Search for the cell housing the specified text and yield its (X, Y) center coordinate. 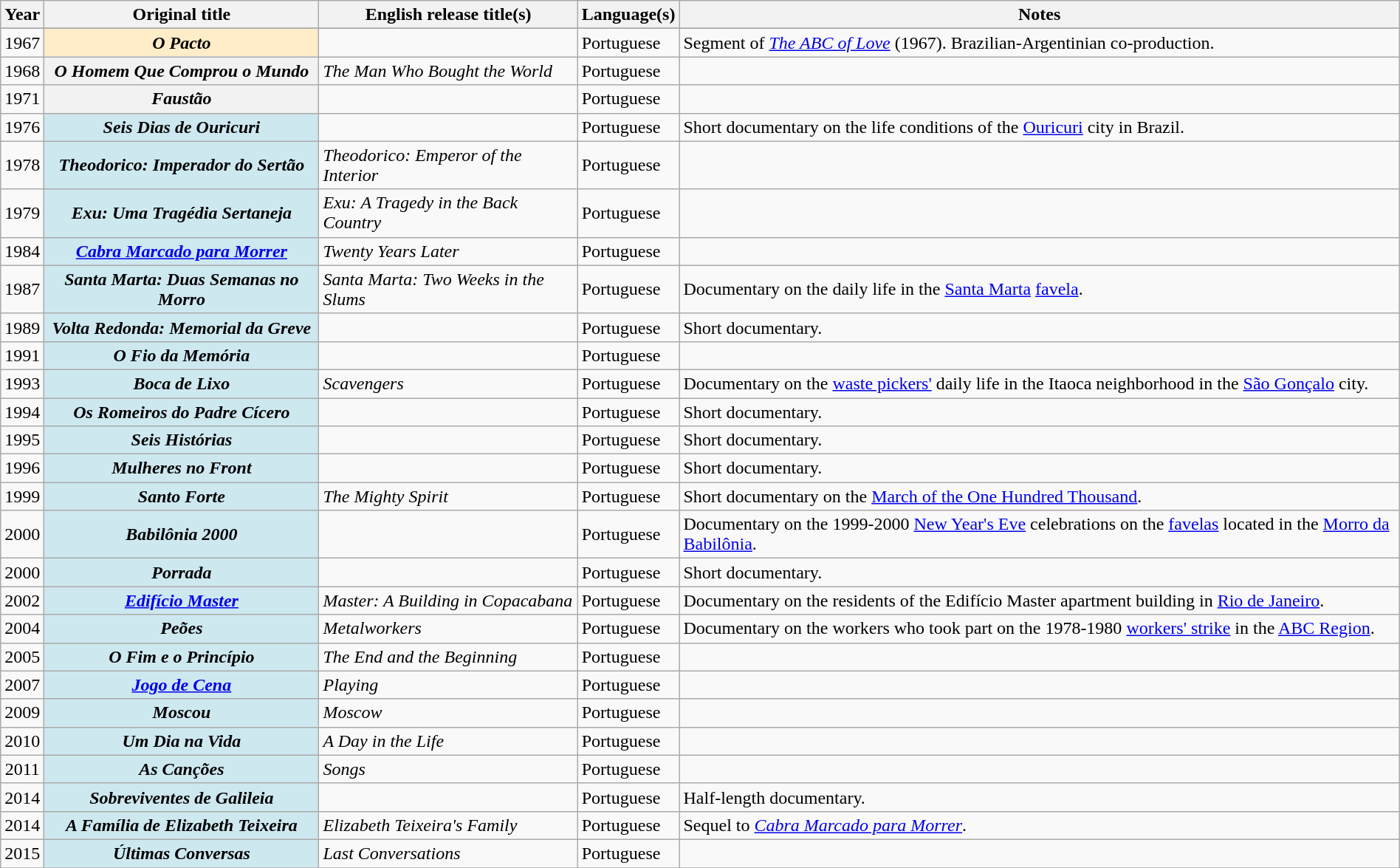
1976 (22, 127)
Notes (1040, 15)
Theodorico: Emperor of the Interior (448, 165)
Exu: A Tragedy in the Back Country (448, 213)
1991 (22, 355)
Cabra Marcado para Morrer (182, 251)
Edifício Master (182, 601)
Half-length documentary. (1040, 797)
Faustão (182, 99)
Moscow (448, 713)
Elizabeth Teixeira's Family (448, 825)
2004 (22, 629)
Santa Marta: Two Weeks in the Slums (448, 290)
The Man Who Bought the World (448, 71)
2011 (22, 769)
Master: A Building in Copacabana (448, 601)
Language(s) (628, 15)
Jogo de Cena (182, 685)
1971 (22, 99)
Santa Marta: Duas Semanas no Morro (182, 290)
Metalworkers (448, 629)
Volta Redonda: Memorial da Greve (182, 327)
1984 (22, 251)
Seis Histórias (182, 440)
Boca de Lixo (182, 383)
1999 (22, 496)
Os Romeiros do Padre Cícero (182, 411)
Santo Forte (182, 496)
Porrada (182, 573)
Últimas Conversas (182, 853)
English release title(s) (448, 15)
Peões (182, 629)
O Homem Que Comprou o Mundo (182, 71)
Moscou (182, 713)
Documentary on the waste pickers' daily life in the Itaoca neighborhood in the São Gonçalo city. (1040, 383)
2015 (22, 853)
O Fio da Memória (182, 355)
Exu: Uma Tragédia Sertaneja (182, 213)
Theodorico: Imperador do Sertão (182, 165)
Documentary on the 1999-2000 New Year's Eve celebrations on the favelas located in the Morro da Babilônia. (1040, 535)
2002 (22, 601)
Original title (182, 15)
A Day in the Life (448, 741)
2007 (22, 685)
Songs (448, 769)
Documentary on the workers who took part on the 1978-1980 workers' strike in the ABC Region. (1040, 629)
Playing (448, 685)
1978 (22, 165)
2009 (22, 713)
1993 (22, 383)
Mulheres no Front (182, 468)
Short documentary on the March of the One Hundred Thousand. (1040, 496)
Sequel to Cabra Marcado para Morrer. (1040, 825)
A Família de Elizabeth Teixeira (182, 825)
2010 (22, 741)
1967 (22, 43)
1968 (22, 71)
The End and the Beginning (448, 657)
O Fim e o Princípio (182, 657)
Documentary on the residents of the Edifício Master apartment building in Rio de Janeiro. (1040, 601)
1995 (22, 440)
Seis Dias de Ouricuri (182, 127)
Scavengers (448, 383)
Last Conversations (448, 853)
Year (22, 15)
Segment of The ABC of Love (1967). Brazilian-Argentinian co-production. (1040, 43)
Short documentary on the life conditions of the Ouricuri city in Brazil. (1040, 127)
1994 (22, 411)
Babilônia 2000 (182, 535)
Twenty Years Later (448, 251)
1989 (22, 327)
Sobreviventes de Galileia (182, 797)
The Mighty Spirit (448, 496)
1987 (22, 290)
Documentary on the daily life in the Santa Marta favela. (1040, 290)
1979 (22, 213)
1996 (22, 468)
O Pacto (182, 43)
As Canções (182, 769)
2005 (22, 657)
Um Dia na Vida (182, 741)
